Find where the given text appears and provide that cell's center as (x, y) coordinate. 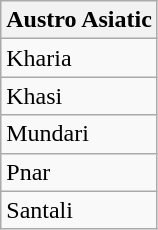
Santali (80, 210)
Mundari (80, 134)
Pnar (80, 172)
Kharia (80, 58)
Khasi (80, 96)
Austro Asiatic (80, 20)
